Return (X, Y) of the center of cell containing provided text 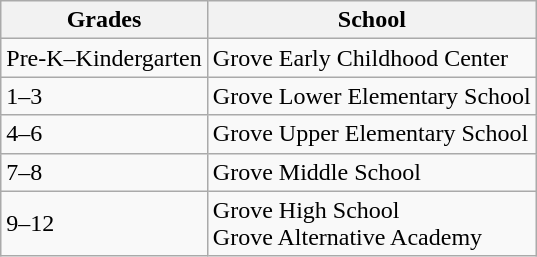
Grove High SchoolGrove Alternative Academy (372, 224)
Grove Lower Elementary School (372, 96)
School (372, 20)
9–12 (104, 224)
7–8 (104, 172)
Grove Upper Elementary School (372, 134)
Grades (104, 20)
4–6 (104, 134)
Grove Early Childhood Center (372, 58)
Grove Middle School (372, 172)
Pre-K–Kindergarten (104, 58)
1–3 (104, 96)
